Identify which cell holds the provided text, then report its [X, Y] central coordinate. 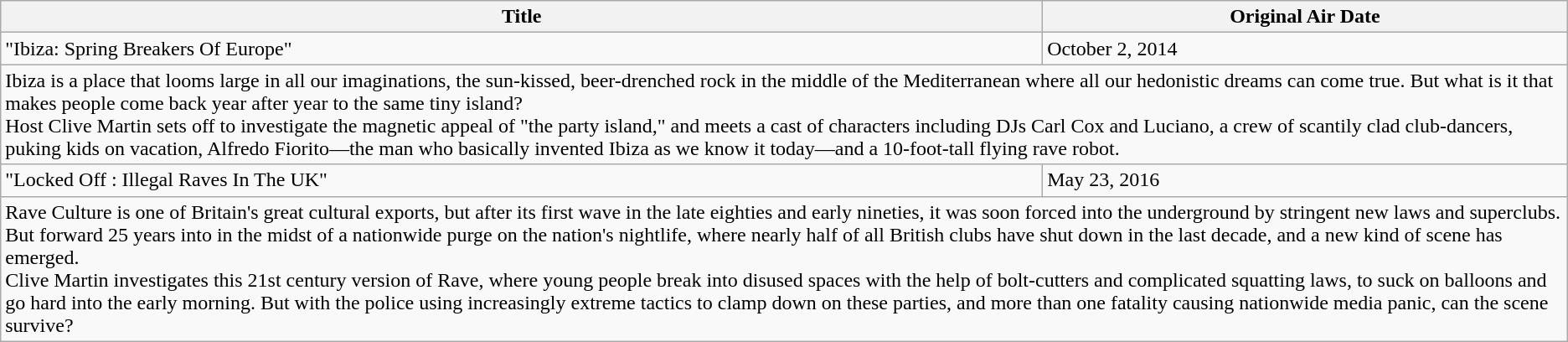
Title [522, 17]
"Ibiza: Spring Breakers Of Europe" [522, 49]
October 2, 2014 [1305, 49]
Original Air Date [1305, 17]
"Locked Off : Illegal Raves In The UK" [522, 180]
May 23, 2016 [1305, 180]
